Detect which cell encompasses the target text, then output its [X, Y] center coordinate. 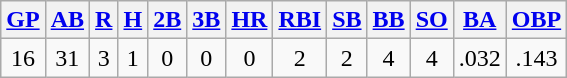
.143 [536, 58]
SO [432, 20]
2B [168, 20]
1 [133, 58]
AB [67, 20]
RBI [300, 20]
SB [347, 20]
BB [388, 20]
3B [206, 20]
OBP [536, 20]
R [104, 20]
H [133, 20]
3 [104, 58]
.032 [480, 58]
GP [23, 20]
16 [23, 58]
HR [250, 20]
BA [480, 20]
31 [67, 58]
